Capture the cell that displays the provided text and extract its (X, Y) central coordinate. 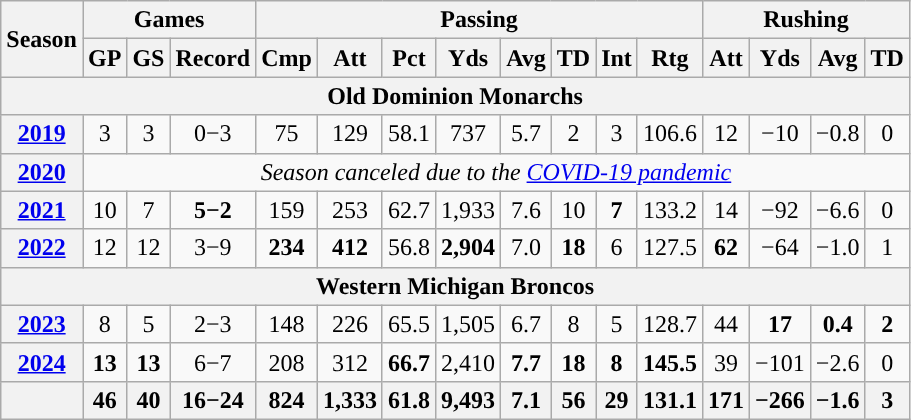
Record (213, 58)
Passing (480, 20)
39 (726, 362)
253 (350, 210)
Int (617, 58)
1,505 (468, 324)
412 (350, 248)
−10 (780, 134)
226 (350, 324)
2,410 (468, 362)
2024 (42, 362)
737 (468, 134)
66.7 (408, 362)
GS (148, 58)
65.5 (408, 324)
56 (573, 400)
148 (287, 324)
2020 (42, 172)
5−2 (213, 210)
58.1 (408, 134)
159 (287, 210)
2022 (42, 248)
7.0 (526, 248)
Western Michigan Broncos (456, 286)
75 (287, 134)
−1.6 (838, 400)
46 (104, 400)
129 (350, 134)
824 (287, 400)
44 (726, 324)
127.5 (670, 248)
106.6 (670, 134)
234 (287, 248)
128.7 (670, 324)
145.5 (670, 362)
62 (726, 248)
0−3 (213, 134)
61.8 (408, 400)
−92 (780, 210)
−1.0 (838, 248)
56.8 (408, 248)
Season (42, 39)
208 (287, 362)
6 (617, 248)
2021 (42, 210)
9,493 (468, 400)
7.7 (526, 362)
Season canceled due to the COVID-19 pandemic (496, 172)
312 (350, 362)
Rtg (670, 58)
−2.6 (838, 362)
Pct (408, 58)
2019 (42, 134)
17 (780, 324)
−6.6 (838, 210)
133.2 (670, 210)
Cmp (287, 58)
131.1 (670, 400)
−0.8 (838, 134)
16−24 (213, 400)
29 (617, 400)
−64 (780, 248)
2,904 (468, 248)
171 (726, 400)
6−7 (213, 362)
1,333 (350, 400)
0.4 (838, 324)
62.7 (408, 210)
Old Dominion Monarchs (456, 96)
14 (726, 210)
40 (148, 400)
6.7 (526, 324)
−266 (780, 400)
1,933 (468, 210)
1 (887, 248)
3−9 (213, 248)
2023 (42, 324)
5.7 (526, 134)
7.6 (526, 210)
Games (168, 20)
7.1 (526, 400)
2−3 (213, 324)
GP (104, 58)
Rushing (806, 20)
−101 (780, 362)
